Return [x, y] of the center of cell containing provided text 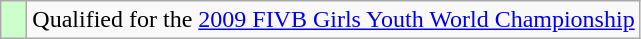
Qualified for the 2009 FIVB Girls Youth World Championship [334, 20]
